Scan for the cell matching the given text and deliver its [x, y] coordinate at center. 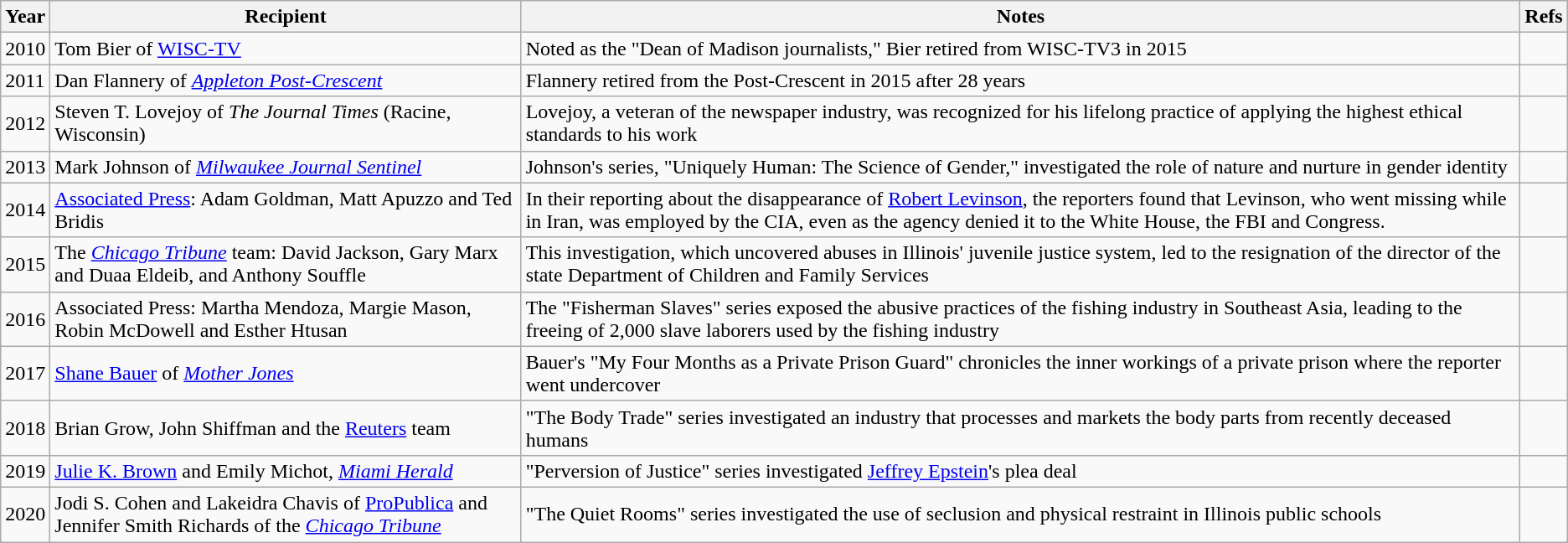
2014 [25, 209]
The Chicago Tribune team: David Jackson, Gary Marx and Duaa Eldeib, and Anthony Souffle [286, 265]
Associated Press: Adam Goldman, Matt Apuzzo and Ted Bridis [286, 209]
Notes [1020, 17]
2015 [25, 265]
Refs [1544, 17]
Bauer's "My Four Months as a Private Prison Guard" chronicles the inner workings of a private prison where the reporter went undercover [1020, 374]
2013 [25, 167]
"Perversion of Justice" series investigated Jeffrey Epstein's plea deal [1020, 471]
Shane Bauer of Mother Jones [286, 374]
2011 [25, 80]
Julie K. Brown and Emily Michot, Miami Herald [286, 471]
Steven T. Lovejoy of The Journal Times (Racine, Wisconsin) [286, 124]
2018 [25, 427]
2016 [25, 318]
Lovejoy, a veteran of the newspaper industry, was recognized for his lifelong practice of applying the highest ethical standards to his work [1020, 124]
Associated Press: Martha Mendoza, Margie Mason, Robin McDowell and Esther Htusan [286, 318]
"The Body Trade" series investigated an industry that processes and markets the body parts from recently deceased humans [1020, 427]
2020 [25, 515]
"The Quiet Rooms" series investigated the use of seclusion and physical restraint in Illinois public schools [1020, 515]
Flannery retired from the Post-Crescent in 2015 after 28 years [1020, 80]
Mark Johnson of Milwaukee Journal Sentinel [286, 167]
Dan Flannery of Appleton Post-Crescent [286, 80]
2017 [25, 374]
Year [25, 17]
Noted as the "Dean of Madison journalists," Bier retired from WISC-TV3 in 2015 [1020, 49]
2012 [25, 124]
Johnson's series, "Uniquely Human: The Science of Gender," investigated the role of nature and nurture in gender identity [1020, 167]
2019 [25, 471]
2010 [25, 49]
Jodi S. Cohen and Lakeidra Chavis of ProPublica and Jennifer Smith Richards of the Chicago Tribune [286, 515]
Brian Grow, John Shiffman and the Reuters team [286, 427]
Recipient [286, 17]
Tom Bier of WISC-TV [286, 49]
